Detect which cell encompasses the target text, then output its [x, y] center coordinate. 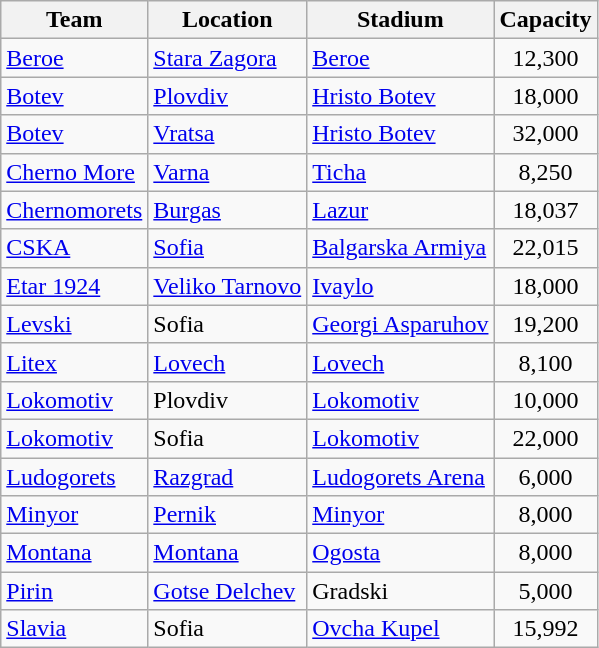
Gotse Delchev [228, 591]
15,992 [546, 629]
Team [74, 20]
CSKA [74, 248]
Varna [228, 172]
22,000 [546, 438]
Ludogorets [74, 477]
Levski [74, 324]
Veliko Tarnovo [228, 286]
12,300 [546, 58]
Slavia [74, 629]
Cherno More [74, 172]
Ludogorets Arena [400, 477]
Ovcha Kupel [400, 629]
8,250 [546, 172]
6,000 [546, 477]
Etar 1924 [74, 286]
18,037 [546, 210]
Vratsa [228, 134]
Location [228, 20]
Ivaylo [400, 286]
Litex [74, 362]
Ticha [400, 172]
Balgarska Armiya [400, 248]
Pernik [228, 515]
5,000 [546, 591]
Razgrad [228, 477]
Chernomorets [74, 210]
Ogosta [400, 553]
Capacity [546, 20]
Georgi Asparuhov [400, 324]
Pirin [74, 591]
19,200 [546, 324]
10,000 [546, 400]
32,000 [546, 134]
Stara Zagora [228, 58]
Burgas [228, 210]
Stadium [400, 20]
8,100 [546, 362]
22,015 [546, 248]
Gradski [400, 591]
Lazur [400, 210]
